Extract the (X, Y) coordinate from the center of the cell holding the provided text.  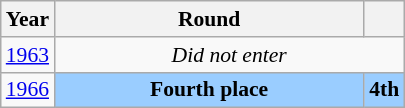
Year (28, 19)
Fourth place (209, 90)
Round (209, 19)
4th (384, 90)
1966 (28, 90)
Did not enter (229, 55)
1963 (28, 55)
